Identify which cell holds the provided text, then report its (X, Y) central coordinate. 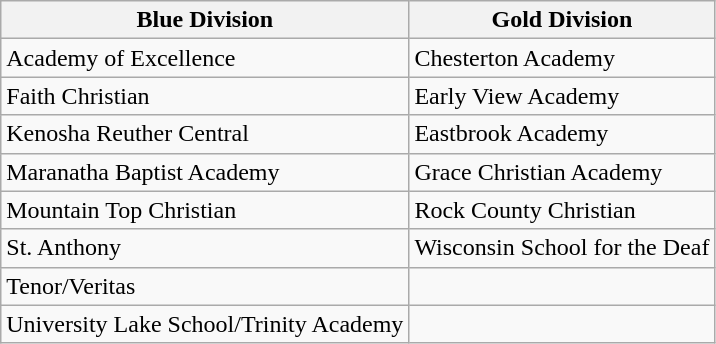
Early View Academy (562, 96)
Maranatha Baptist Academy (205, 172)
Chesterton Academy (562, 58)
Wisconsin School for the Deaf (562, 248)
Tenor/Veritas (205, 286)
Grace Christian Academy (562, 172)
Mountain Top Christian (205, 210)
Kenosha Reuther Central (205, 134)
Rock County Christian (562, 210)
Faith Christian (205, 96)
Gold Division (562, 20)
University Lake School/Trinity Academy (205, 324)
Academy of Excellence (205, 58)
St. Anthony (205, 248)
Eastbrook Academy (562, 134)
Blue Division (205, 20)
